Output the (X, Y) coordinate of the center of the cell containing the given text.  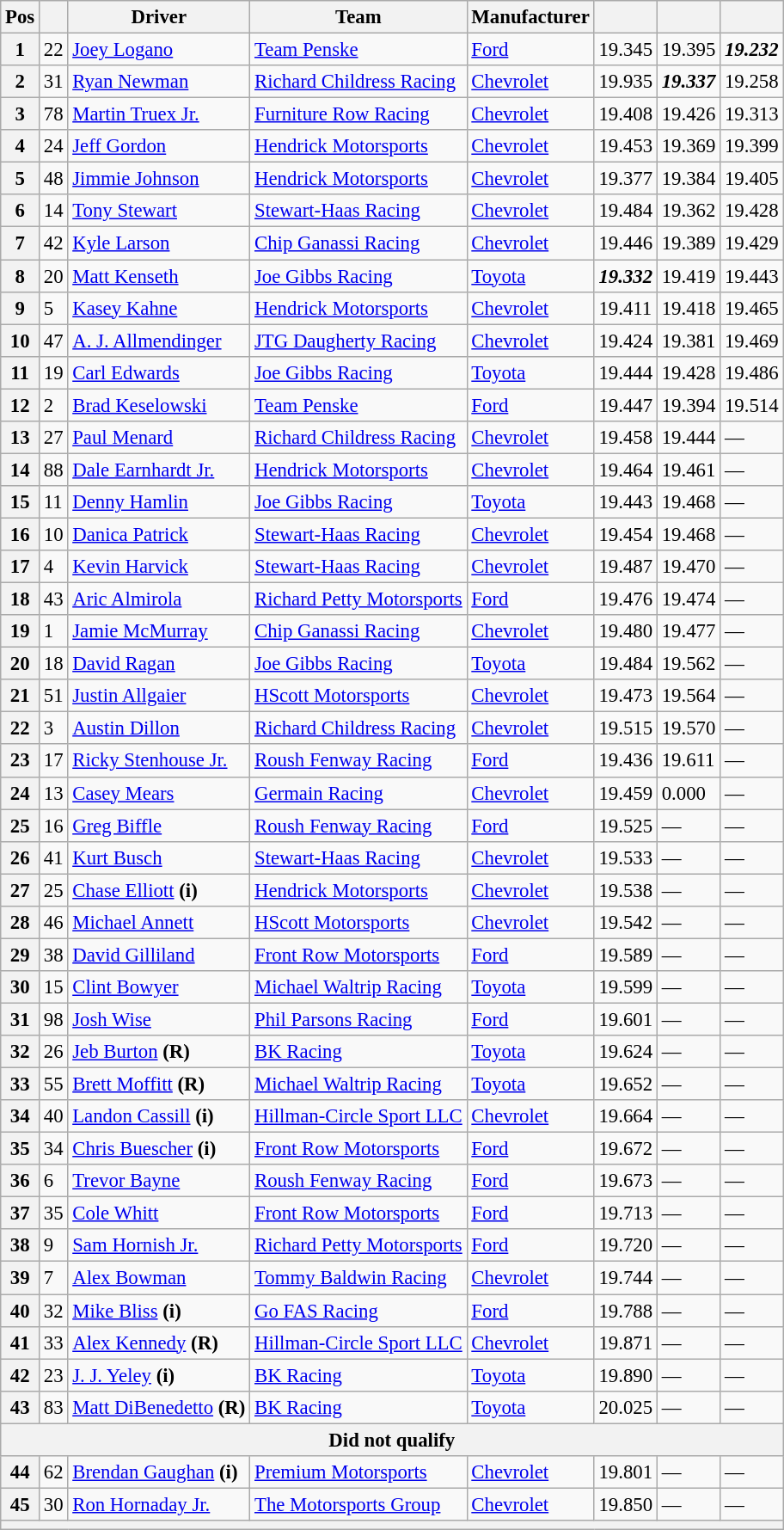
Alex Kennedy (R) (159, 1343)
46 (53, 923)
Austin Dillon (159, 728)
19.429 (751, 243)
19.652 (626, 1085)
8 (21, 276)
19.473 (626, 696)
19.720 (626, 1246)
45 (21, 1504)
62 (53, 1472)
Did not qualify (392, 1440)
19.542 (626, 923)
19.672 (626, 1149)
78 (53, 114)
19.337 (688, 82)
Landon Cassill (i) (159, 1116)
Matt DiBenedetto (R) (159, 1407)
Trevor Bayne (159, 1181)
19.465 (751, 308)
Tony Stewart (159, 211)
83 (53, 1407)
19.871 (626, 1343)
Kurt Busch (159, 857)
48 (53, 179)
19.418 (688, 308)
19.447 (626, 405)
Casey Mears (159, 793)
David Gilliland (159, 955)
19.525 (626, 826)
Carl Edwards (159, 372)
19.480 (626, 631)
19.601 (626, 1019)
19.369 (688, 146)
Driver (159, 17)
19.464 (626, 470)
19.389 (688, 243)
Chase Elliott (i) (159, 890)
Jamie McMurray (159, 631)
Go FAS Racing (358, 1311)
19.624 (626, 1052)
Martin Truex Jr. (159, 114)
Sam Hornish Jr. (159, 1246)
Clint Bowyer (159, 987)
Jeb Burton (R) (159, 1052)
Team (358, 17)
19.673 (626, 1181)
19.599 (626, 987)
98 (53, 1019)
Dale Earnhardt Jr. (159, 470)
44 (21, 1472)
19.890 (626, 1375)
19.470 (688, 567)
19.258 (751, 82)
Chris Buescher (i) (159, 1149)
19.453 (626, 146)
19.564 (688, 696)
37 (21, 1214)
Ricky Stenhouse Jr. (159, 761)
Alex Bowman (159, 1278)
David Ragan (159, 664)
The Motorsports Group (358, 1504)
Ron Hornaday Jr. (159, 1504)
Michael Annett (159, 923)
19.476 (626, 599)
19.408 (626, 114)
51 (53, 696)
Jimmie Johnson (159, 179)
19.459 (626, 793)
Paul Menard (159, 438)
12 (21, 405)
19.446 (626, 243)
19.570 (688, 728)
A. J. Allmendinger (159, 341)
19.611 (688, 761)
19.405 (751, 179)
JTG Daugherty Racing (358, 341)
19.514 (751, 405)
Brett Moffitt (R) (159, 1085)
19.419 (688, 276)
19.469 (751, 341)
Tommy Baldwin Racing (358, 1278)
Greg Biffle (159, 826)
19.533 (626, 857)
55 (53, 1085)
19.424 (626, 341)
19.788 (626, 1311)
19.362 (688, 211)
19.515 (626, 728)
Denny Hamlin (159, 502)
19.345 (626, 50)
19.487 (626, 567)
19.332 (626, 276)
19.486 (751, 372)
21 (21, 696)
Manufacturer (530, 17)
Jeff Gordon (159, 146)
J. J. Yeley (i) (159, 1375)
Josh Wise (159, 1019)
19.589 (626, 955)
19.538 (626, 890)
Pos (21, 17)
19.399 (751, 146)
Cole Whitt (159, 1214)
19.454 (626, 534)
19.477 (688, 631)
Brendan Gaughan (i) (159, 1472)
Kyle Larson (159, 243)
Furniture Row Racing (358, 114)
0.000 (688, 793)
Germain Racing (358, 793)
88 (53, 470)
19.313 (751, 114)
19.664 (626, 1116)
29 (21, 955)
Joey Logano (159, 50)
20.025 (626, 1407)
19.935 (626, 82)
Danica Patrick (159, 534)
19.381 (688, 341)
19.411 (626, 308)
19.801 (626, 1472)
Premium Motorsports (358, 1472)
Brad Keselowski (159, 405)
Kevin Harvick (159, 567)
19.713 (626, 1214)
19.436 (626, 761)
Aric Almirola (159, 599)
36 (21, 1181)
Ryan Newman (159, 82)
Matt Kenseth (159, 276)
19.461 (688, 470)
19.458 (626, 438)
19.377 (626, 179)
19.744 (626, 1278)
19.850 (626, 1504)
Phil Parsons Racing (358, 1019)
Mike Bliss (i) (159, 1311)
19.395 (688, 50)
19.562 (688, 664)
19.426 (688, 114)
19.474 (688, 599)
28 (21, 923)
39 (21, 1278)
19.394 (688, 405)
47 (53, 341)
Justin Allgaier (159, 696)
19.384 (688, 179)
19.232 (751, 50)
Kasey Kahne (159, 308)
